Return (x, y) of the center of cell containing provided text 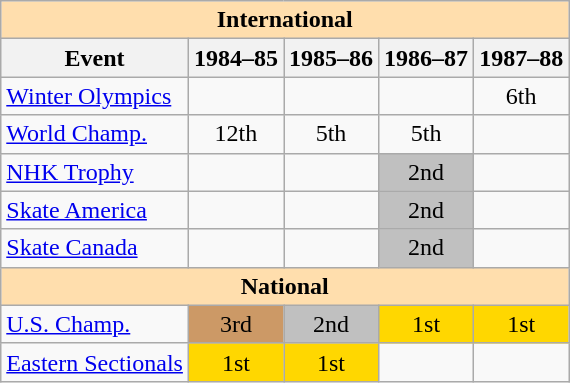
3rd (236, 324)
1987–88 (522, 58)
Eastern Sectionals (95, 362)
Skate Canada (95, 248)
World Champ. (95, 134)
1985–86 (332, 58)
Winter Olympics (95, 96)
6th (522, 96)
12th (236, 134)
NHK Trophy (95, 172)
National (285, 286)
1986–87 (426, 58)
Skate America (95, 210)
Event (95, 58)
1984–85 (236, 58)
U.S. Champ. (95, 324)
International (285, 20)
